Pinpoint the cell where the given text exists, returning its (x, y) midpoint coordinate. 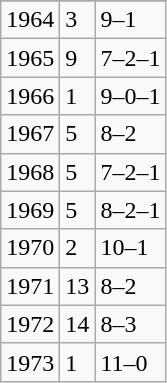
1967 (30, 134)
1973 (30, 362)
1971 (30, 286)
11–0 (130, 362)
3 (78, 20)
10–1 (130, 248)
9 (78, 58)
1966 (30, 96)
14 (78, 324)
9–0–1 (130, 96)
1965 (30, 58)
9–1 (130, 20)
1969 (30, 210)
1970 (30, 248)
1964 (30, 20)
1968 (30, 172)
8–3 (130, 324)
8–2–1 (130, 210)
2 (78, 248)
13 (78, 286)
1972 (30, 324)
